Scan for the cell matching the given text and deliver its [X, Y] coordinate at center. 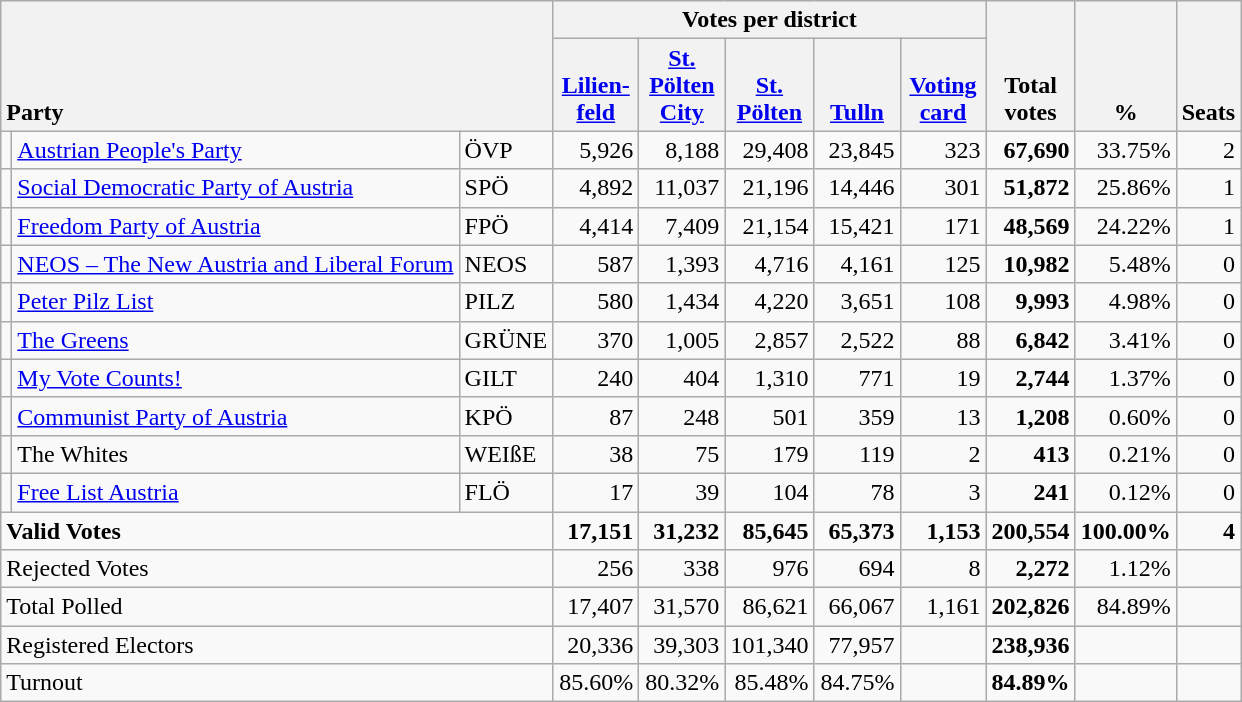
5.48% [1126, 264]
200,554 [1030, 531]
24.22% [1126, 226]
4,161 [857, 264]
Freedom Party of Austria [236, 226]
1,310 [770, 378]
75 [682, 454]
Turnout [277, 683]
119 [857, 454]
29,408 [770, 150]
8 [943, 569]
17,407 [596, 607]
4 [1208, 531]
14,446 [857, 188]
77,957 [857, 645]
1,005 [682, 340]
GILT [506, 378]
202,826 [1030, 607]
100.00% [1126, 531]
GRÜNE [506, 340]
11,037 [682, 188]
Free List Austria [236, 492]
413 [1030, 454]
The Greens [236, 340]
FLÖ [506, 492]
301 [943, 188]
65,373 [857, 531]
33.75% [1126, 150]
20,336 [596, 645]
2,857 [770, 340]
323 [943, 150]
1.37% [1126, 378]
67,690 [1030, 150]
Peter Pilz List [236, 302]
2,744 [1030, 378]
Tulln [857, 85]
1,208 [1030, 416]
21,154 [770, 226]
Totalvotes [1030, 66]
4,414 [596, 226]
125 [943, 264]
2,522 [857, 340]
248 [682, 416]
17,151 [596, 531]
6,842 [1030, 340]
Total Polled [277, 607]
Registered Electors [277, 645]
39 [682, 492]
101,340 [770, 645]
80.32% [682, 683]
25.86% [1126, 188]
1,153 [943, 531]
3.41% [1126, 340]
256 [596, 569]
0.60% [1126, 416]
Lilien-feld [596, 85]
My Vote Counts! [236, 378]
WEIßE [506, 454]
Valid Votes [277, 531]
Austrian People's Party [236, 150]
240 [596, 378]
238,936 [1030, 645]
The Whites [236, 454]
31,570 [682, 607]
8,188 [682, 150]
771 [857, 378]
0.12% [1126, 492]
St.Pölten [770, 85]
4,892 [596, 188]
104 [770, 492]
587 [596, 264]
1.12% [1126, 569]
Communist Party of Austria [236, 416]
108 [943, 302]
580 [596, 302]
359 [857, 416]
84.75% [857, 683]
241 [1030, 492]
Party [277, 66]
85,645 [770, 531]
15,421 [857, 226]
976 [770, 569]
2,272 [1030, 569]
13 [943, 416]
3,651 [857, 302]
SPÖ [506, 188]
Seats [1208, 66]
10,982 [1030, 264]
85.48% [770, 683]
1,393 [682, 264]
KPÖ [506, 416]
NEOS – The New Austria and Liberal Forum [236, 264]
17 [596, 492]
Social Democratic Party of Austria [236, 188]
4,716 [770, 264]
179 [770, 454]
501 [770, 416]
1,434 [682, 302]
PILZ [506, 302]
1,161 [943, 607]
% [1126, 66]
88 [943, 340]
370 [596, 340]
694 [857, 569]
51,872 [1030, 188]
4.98% [1126, 302]
171 [943, 226]
21,196 [770, 188]
St.PöltenCity [682, 85]
85.60% [596, 683]
19 [943, 378]
NEOS [506, 264]
ÖVP [506, 150]
0.21% [1126, 454]
Votes per district [770, 20]
5,926 [596, 150]
7,409 [682, 226]
48,569 [1030, 226]
9,993 [1030, 302]
Rejected Votes [277, 569]
3 [943, 492]
4,220 [770, 302]
86,621 [770, 607]
FPÖ [506, 226]
31,232 [682, 531]
78 [857, 492]
39,303 [682, 645]
87 [596, 416]
404 [682, 378]
Votingcard [943, 85]
338 [682, 569]
66,067 [857, 607]
38 [596, 454]
23,845 [857, 150]
